For the text-containing cell, return its midpoint in (x, y) coordinate format. 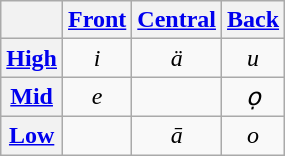
Low (32, 135)
ä (177, 58)
Central (177, 20)
o (254, 135)
Front (98, 20)
i (98, 58)
Mid (32, 97)
High (32, 58)
e (98, 97)
ọ (254, 97)
ā (177, 135)
u (254, 58)
Back (254, 20)
